Return [X, Y] of the center of cell containing provided text 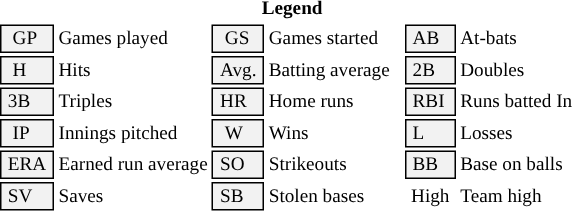
W [238, 133]
Games played [133, 38]
Home runs [334, 102]
RBI [430, 102]
Saves [133, 196]
SO [238, 164]
Earned run average [133, 164]
3B [27, 102]
IP [27, 133]
SB [238, 196]
HR [238, 102]
Triples [133, 102]
Batting average [334, 70]
GS [238, 38]
ERA [27, 164]
Avg. [238, 70]
Stolen bases [334, 196]
Strikeouts [334, 164]
Games started [334, 38]
L [430, 133]
SV [27, 196]
BB [430, 164]
GP [27, 38]
Innings pitched [133, 133]
Wins [334, 133]
Hits [133, 70]
2B [430, 70]
High [430, 196]
H [27, 70]
AB [430, 38]
